Find where the given text appears and provide that cell's center as (X, Y) coordinate. 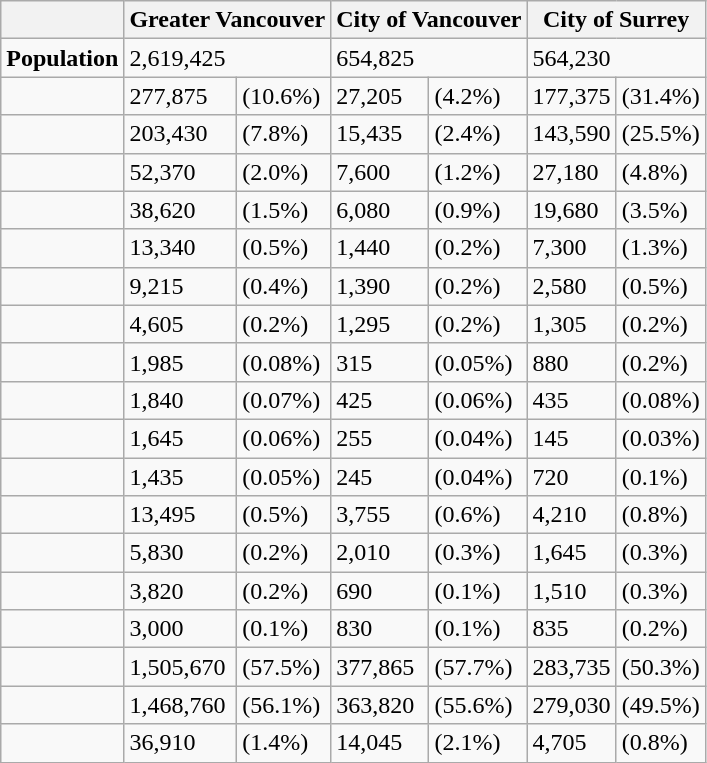
3,820 (180, 591)
14,045 (380, 743)
1,305 (572, 324)
3,000 (180, 629)
(0.4%) (284, 286)
(1.4%) (284, 743)
(3.5%) (660, 210)
377,865 (380, 667)
7,600 (380, 172)
315 (380, 362)
279,030 (572, 705)
283,735 (572, 667)
(49.5%) (660, 705)
143,590 (572, 134)
835 (572, 629)
6,080 (380, 210)
177,375 (572, 96)
15,435 (380, 134)
13,495 (180, 515)
9,215 (180, 286)
27,205 (380, 96)
1,435 (180, 477)
1,468,760 (180, 705)
2,580 (572, 286)
1,985 (180, 362)
13,340 (180, 248)
564,230 (616, 58)
(31.4%) (660, 96)
1,295 (380, 324)
(0.6%) (478, 515)
5,830 (180, 553)
4,605 (180, 324)
203,430 (180, 134)
City of Vancouver (429, 20)
(56.1%) (284, 705)
1,505,670 (180, 667)
(0.07%) (284, 400)
2,010 (380, 553)
36,910 (180, 743)
(2.4%) (478, 134)
(0.9%) (478, 210)
(10.6%) (284, 96)
(4.2%) (478, 96)
245 (380, 477)
720 (572, 477)
(4.8%) (660, 172)
1,840 (180, 400)
(0.03%) (660, 438)
(1.3%) (660, 248)
(1.2%) (478, 172)
(1.5%) (284, 210)
3,755 (380, 515)
(50.3%) (660, 667)
(25.5%) (660, 134)
27,180 (572, 172)
7,300 (572, 248)
19,680 (572, 210)
1,510 (572, 591)
(2.1%) (478, 743)
425 (380, 400)
(7.8%) (284, 134)
City of Surrey (616, 20)
4,705 (572, 743)
Population (62, 58)
(55.6%) (478, 705)
1,440 (380, 248)
(57.5%) (284, 667)
255 (380, 438)
4,210 (572, 515)
363,820 (380, 705)
830 (380, 629)
(57.7%) (478, 667)
654,825 (429, 58)
1,390 (380, 286)
435 (572, 400)
52,370 (180, 172)
2,619,425 (228, 58)
880 (572, 362)
(2.0%) (284, 172)
145 (572, 438)
38,620 (180, 210)
277,875 (180, 96)
Greater Vancouver (228, 20)
690 (380, 591)
